Scan for the cell matching the given text and deliver its [x, y] coordinate at center. 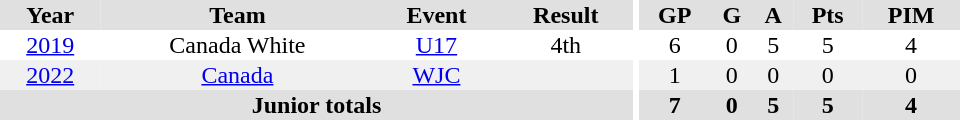
Canada [237, 75]
GP [675, 15]
1 [675, 75]
4th [566, 45]
2019 [50, 45]
Team [237, 15]
6 [675, 45]
WJC [436, 75]
Junior totals [316, 105]
7 [675, 105]
Pts [828, 15]
Canada White [237, 45]
Year [50, 15]
A [773, 15]
Event [436, 15]
2022 [50, 75]
G [732, 15]
Result [566, 15]
U17 [436, 45]
PIM [911, 15]
